Pinpoint the cell where the given text exists, returning its [x, y] midpoint coordinate. 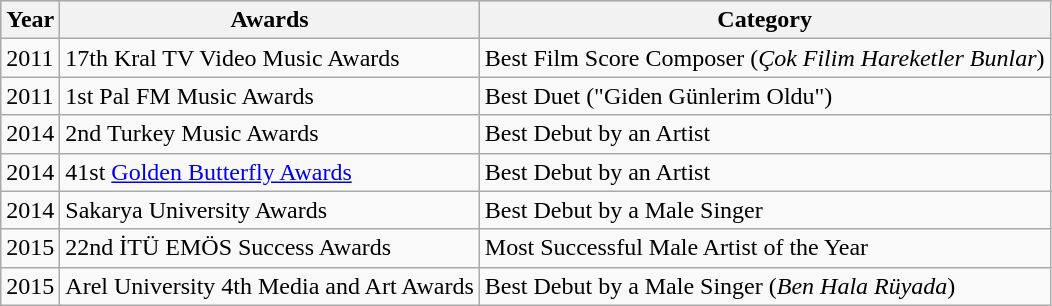
1st Pal FM Music Awards [270, 96]
Best Debut by a Male Singer (Ben Hala Rüyada) [764, 286]
Year [30, 20]
22nd İTÜ EMÖS Success Awards [270, 248]
Best Debut by a Male Singer [764, 210]
2nd Turkey Music Awards [270, 134]
Best Film Score Composer (Çok Filim Hareketler Bunlar) [764, 58]
41st Golden Butterfly Awards [270, 172]
Most Successful Male Artist of the Year [764, 248]
Awards [270, 20]
Arel University 4th Media and Art Awards [270, 286]
Category [764, 20]
Best Duet ("Giden Günlerim Oldu") [764, 96]
Sakarya University Awards [270, 210]
17th Kral TV Video Music Awards [270, 58]
